Search for the cell housing the specified text and yield its [X, Y] center coordinate. 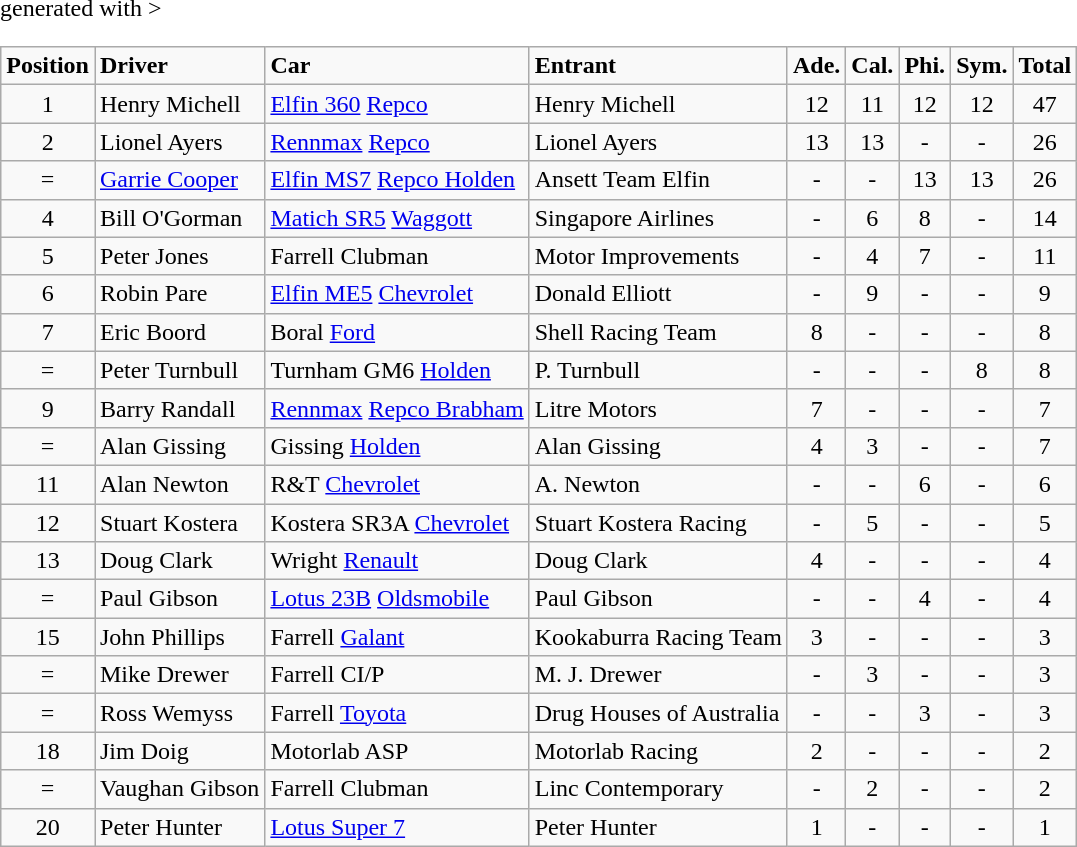
18 [48, 751]
Peter Turnbull [179, 370]
A. Newton [658, 484]
Bill O'Gorman [179, 218]
Singapore Airlines [658, 218]
Turnham GM6 Holden [397, 370]
Kookaburra Racing Team [658, 637]
Farrell Toyota [397, 713]
Stuart Kostera Racing [658, 523]
Gissing Holden [397, 446]
John Phillips [179, 637]
Litre Motors [658, 408]
Lotus Super 7 [397, 827]
M. J. Drewer [658, 675]
R&T Chevrolet [397, 484]
Car [397, 66]
Motorlab ASP [397, 751]
Jim Doig [179, 751]
Stuart Kostera [179, 523]
Barry Randall [179, 408]
Boral Ford [397, 332]
14 [1045, 218]
Elfin ME5 Chevrolet [397, 294]
Elfin MS7 Repco Holden [397, 180]
Farrell CI/P [397, 675]
Alan Newton [179, 484]
Farrell Galant [397, 637]
Garrie Cooper [179, 180]
Matich SR5 Waggott [397, 218]
Eric Boord [179, 332]
Peter Jones [179, 256]
Position [48, 66]
Driver [179, 66]
Elfin 360 Repco [397, 104]
Mike Drewer [179, 675]
Drug Houses of Australia [658, 713]
20 [48, 827]
Shell Racing Team [658, 332]
Lotus 23B Oldsmobile [397, 599]
Kostera SR3A Chevrolet [397, 523]
Sym. [982, 66]
Ade. [816, 66]
Motor Improvements [658, 256]
15 [48, 637]
P. Turnbull [658, 370]
Vaughan Gibson [179, 789]
Motorlab Racing [658, 751]
47 [1045, 104]
Donald Elliott [658, 294]
Linc Contemporary [658, 789]
Total [1045, 66]
Phi. [925, 66]
Rennmax Repco [397, 142]
Cal. [872, 66]
Rennmax Repco Brabham [397, 408]
Wright Renault [397, 561]
Ross Wemyss [179, 713]
Entrant [658, 66]
Ansett Team Elfin [658, 180]
Robin Pare [179, 294]
